Provide the [x, y] coordinate of the cell's center where the given text is located.  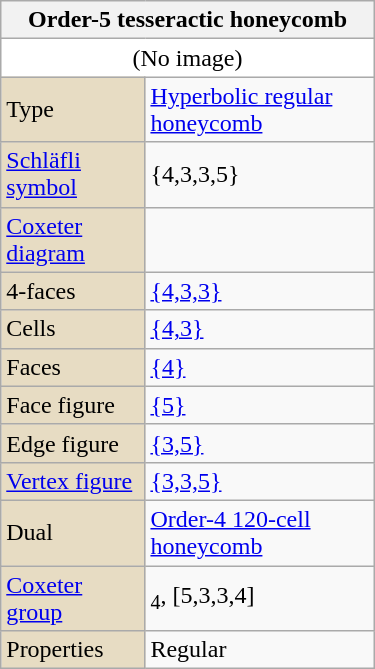
{3,5} [260, 443]
{5} [260, 405]
Coxeter group [73, 598]
Schläfli symbol [73, 174]
4-faces [73, 291]
{4,3,3,5} [260, 174]
Cells [73, 329]
Order-4 120-cell honeycomb [260, 532]
Hyperbolic regular honeycomb [260, 110]
Regular [260, 650]
Dual [73, 532]
{4,3} [260, 329]
{4} [260, 367]
Edge figure [73, 443]
(No image) [188, 58]
Properties [73, 650]
Face figure [73, 405]
{4,3,3} [260, 291]
Vertex figure [73, 481]
Type [73, 110]
Faces [73, 367]
{3,3,5} [260, 481]
Order-5 tesseractic honeycomb [188, 20]
Coxeter diagram [73, 240]
4, [5,3,3,4] [260, 598]
